Return the (x, y) coordinate for the center point of the cell that contains the specified text.  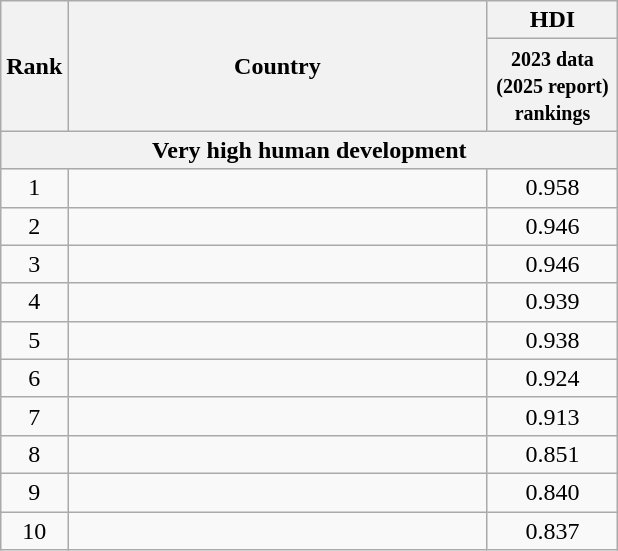
1 (34, 188)
10 (34, 531)
2 (34, 226)
0.939 (552, 302)
HDI (552, 20)
Rank (34, 66)
0.851 (552, 454)
0.840 (552, 492)
2023 data (2025 report) rankings (552, 85)
0.958 (552, 188)
0.837 (552, 531)
8 (34, 454)
4 (34, 302)
0.938 (552, 340)
Very high human development (310, 150)
9 (34, 492)
Country (278, 66)
0.913 (552, 416)
6 (34, 378)
7 (34, 416)
3 (34, 264)
0.924 (552, 378)
5 (34, 340)
